Output the [X, Y] coordinate of the center of the cell containing the given text.  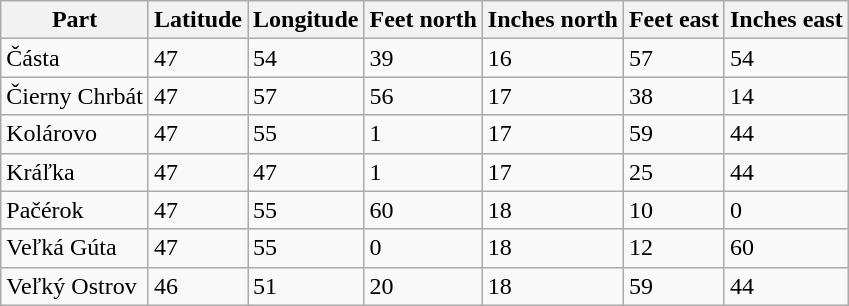
Veľká Gúta [75, 248]
16 [552, 58]
Longitude [306, 20]
51 [306, 286]
38 [674, 96]
14 [786, 96]
25 [674, 172]
Feet north [423, 20]
12 [674, 248]
Part [75, 20]
Kráľka [75, 172]
20 [423, 286]
Veľký Ostrov [75, 286]
39 [423, 58]
Latitude [198, 20]
Feet east [674, 20]
Částa [75, 58]
10 [674, 210]
Inches north [552, 20]
Čierny Chrbát [75, 96]
Inches east [786, 20]
46 [198, 286]
Pačérok [75, 210]
Kolárovo [75, 134]
56 [423, 96]
